From the cell containing the given text, extract its center point as (x, y) coordinate. 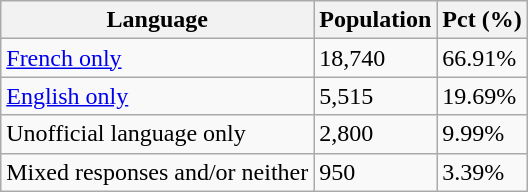
Pct (%) (482, 20)
950 (376, 172)
3.39% (482, 172)
18,740 (376, 58)
19.69% (482, 96)
English only (158, 96)
5,515 (376, 96)
French only (158, 58)
2,800 (376, 134)
Mixed responses and/or neither (158, 172)
66.91% (482, 58)
Population (376, 20)
Language (158, 20)
Unofficial language only (158, 134)
9.99% (482, 134)
